Determine the [X, Y] coordinate at the center of the cell enclosing the given text.  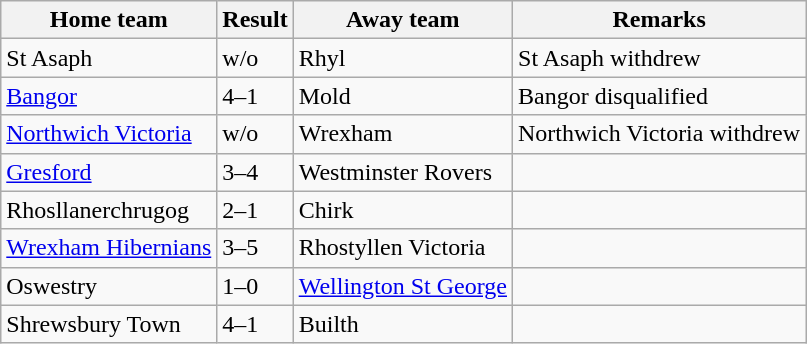
Chirk [402, 210]
Shrewsbury Town [109, 324]
Wellington St George [402, 286]
Rhyl [402, 58]
Away team [402, 20]
Oswestry [109, 286]
Rhosllanerchrugog [109, 210]
St Asaph [109, 58]
Westminster Rovers [402, 172]
Bangor [109, 96]
Wrexham Hibernians [109, 248]
1–0 [255, 286]
Northwich Victoria withdrew [660, 134]
St Asaph withdrew [660, 58]
Northwich Victoria [109, 134]
2–1 [255, 210]
3–4 [255, 172]
Builth [402, 324]
Bangor disqualified [660, 96]
Home team [109, 20]
Wrexham [402, 134]
Result [255, 20]
Mold [402, 96]
Rhostyllen Victoria [402, 248]
3–5 [255, 248]
Remarks [660, 20]
Gresford [109, 172]
